For the text-containing cell, return its midpoint in [x, y] coordinate format. 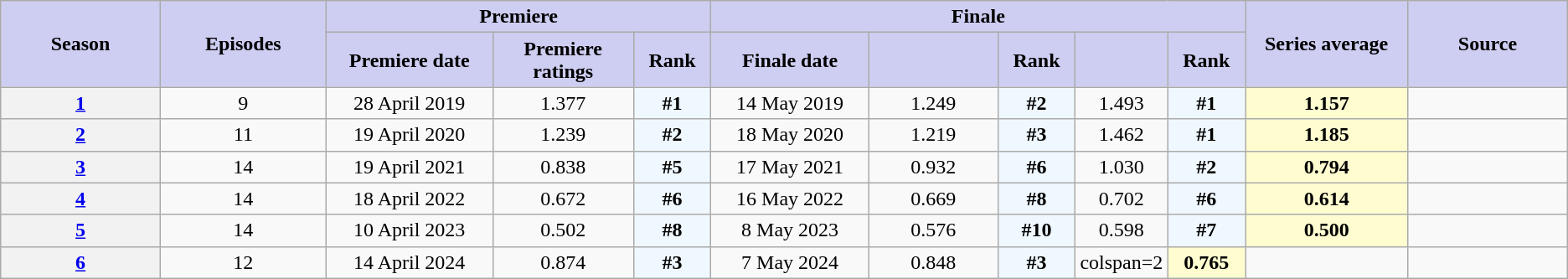
Finale date [790, 60]
Premiereratings [563, 60]
0.502 [563, 230]
1.462 [1122, 135]
Episodes [243, 44]
0.874 [563, 262]
#5 [672, 167]
7 May 2024 [790, 262]
Premiere [518, 17]
Source [1488, 44]
#10 [1037, 230]
0.598 [1122, 230]
Premiere date [409, 60]
11 [243, 135]
1.157 [1327, 103]
1.030 [1122, 167]
18 May 2020 [790, 135]
0.765 [1206, 262]
0.669 [933, 199]
1.185 [1327, 135]
0.838 [563, 167]
1.377 [563, 103]
0.614 [1327, 199]
28 April 2019 [409, 103]
19 April 2020 [409, 135]
1 [80, 103]
12 [243, 262]
14 May 2019 [790, 103]
19 April 2021 [409, 167]
2 [80, 135]
0.932 [933, 167]
1.239 [563, 135]
14 April 2024 [409, 262]
0.848 [933, 262]
3 [80, 167]
6 [80, 262]
Series average [1327, 44]
0.500 [1327, 230]
5 [80, 230]
16 May 2022 [790, 199]
4 [80, 199]
0.672 [563, 199]
1.219 [933, 135]
colspan=2 [1122, 262]
1.493 [1122, 103]
10 April 2023 [409, 230]
9 [243, 103]
8 May 2023 [790, 230]
#7 [1206, 230]
0.576 [933, 230]
0.794 [1327, 167]
1.249 [933, 103]
Finale [978, 17]
Season [80, 44]
0.702 [1122, 199]
18 April 2022 [409, 199]
17 May 2021 [790, 167]
